Extract the [X, Y] coordinate from the center of the cell holding the provided text.  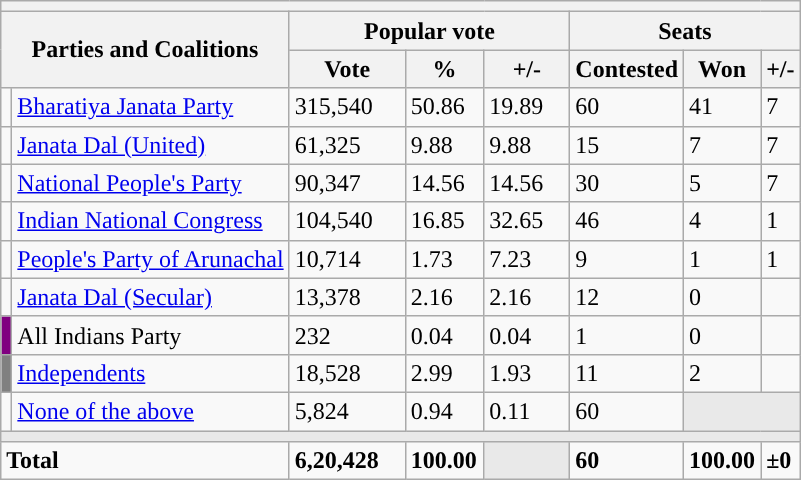
7.23 [527, 259]
2 [722, 373]
13,378 [347, 297]
90,347 [347, 183]
19.89 [527, 107]
Seats [685, 31]
232 [347, 335]
Janata Dal (United) [150, 145]
15 [627, 145]
Indian National Congress [150, 221]
50.86 [444, 107]
None of the above [150, 411]
±0 [780, 461]
32.65 [527, 221]
5,824 [347, 411]
Won [722, 69]
0.11 [527, 411]
Bharatiya Janata Party [150, 107]
Vote [347, 69]
National People's Party [150, 183]
46 [627, 221]
104,540 [347, 221]
18,528 [347, 373]
Janata Dal (Secular) [150, 297]
10,714 [347, 259]
9 [627, 259]
4 [722, 221]
41 [722, 107]
315,540 [347, 107]
5 [722, 183]
Independents [150, 373]
2.99 [444, 373]
Parties and Coalitions [145, 50]
1.93 [527, 373]
0.94 [444, 411]
6,20,428 [347, 461]
People's Party of Arunachal [150, 259]
61,325 [347, 145]
% [444, 69]
16.85 [444, 221]
All Indians Party [150, 335]
12 [627, 297]
11 [627, 373]
Total [145, 461]
1.73 [444, 259]
30 [627, 183]
Popular vote [430, 31]
Contested [627, 69]
